Identify which cell holds the provided text, then report its [X, Y] central coordinate. 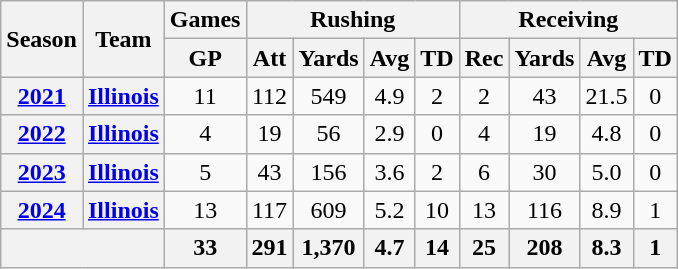
208 [544, 248]
21.5 [606, 96]
2024 [42, 210]
56 [328, 134]
5.2 [390, 210]
1,370 [328, 248]
549 [328, 96]
2.9 [390, 134]
116 [544, 210]
Games [205, 20]
Team [123, 39]
2022 [42, 134]
10 [437, 210]
Att [270, 58]
33 [205, 248]
5.0 [606, 172]
30 [544, 172]
Rushing [352, 20]
4.8 [606, 134]
5 [205, 172]
8.3 [606, 248]
14 [437, 248]
Rec [484, 58]
8.9 [606, 210]
291 [270, 248]
4.7 [390, 248]
3.6 [390, 172]
Receiving [568, 20]
6 [484, 172]
4.9 [390, 96]
112 [270, 96]
Season [42, 39]
156 [328, 172]
GP [205, 58]
25 [484, 248]
2021 [42, 96]
609 [328, 210]
117 [270, 210]
11 [205, 96]
2023 [42, 172]
